For the text-containing cell, return its midpoint in (X, Y) coordinate format. 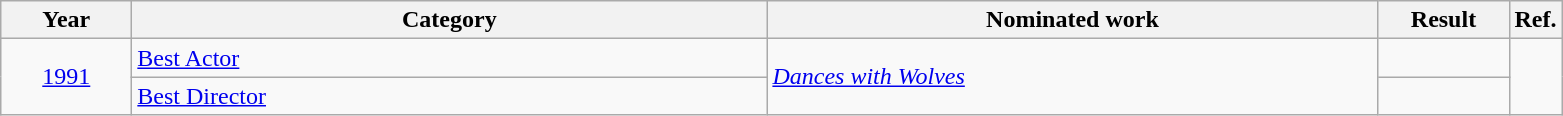
Dances with Wolves (1072, 77)
Nominated work (1072, 20)
Year (66, 20)
Result (1444, 20)
Best Actor (450, 58)
Best Director (450, 96)
1991 (66, 77)
Category (450, 20)
Ref. (1536, 20)
